Detect which cell encompasses the target text, then output its (X, Y) center coordinate. 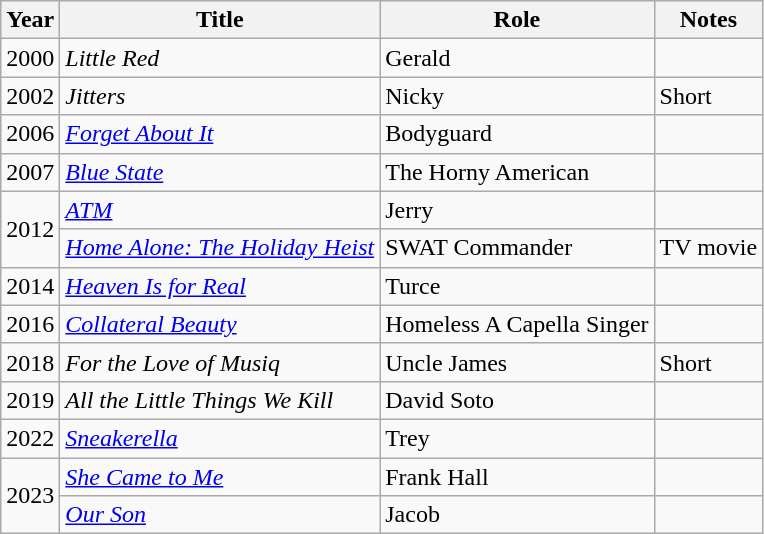
Turce (517, 286)
Heaven Is for Real (220, 286)
David Soto (517, 400)
Sneakerella (220, 438)
She Came to Me (220, 477)
Jerry (517, 210)
Title (220, 20)
For the Love of Musiq (220, 362)
Blue State (220, 172)
Year (30, 20)
Bodyguard (517, 134)
Collateral Beauty (220, 324)
Homeless A Capella Singer (517, 324)
SWAT Commander (517, 248)
2019 (30, 400)
2022 (30, 438)
2018 (30, 362)
Notes (708, 20)
2000 (30, 58)
Little Red (220, 58)
2006 (30, 134)
Role (517, 20)
Home Alone: The Holiday Heist (220, 248)
ATM (220, 210)
2012 (30, 229)
Our Son (220, 515)
Forget About It (220, 134)
Gerald (517, 58)
Frank Hall (517, 477)
Uncle James (517, 362)
2023 (30, 496)
TV movie (708, 248)
2016 (30, 324)
2002 (30, 96)
2014 (30, 286)
Jitters (220, 96)
2007 (30, 172)
All the Little Things We Kill (220, 400)
The Horny American (517, 172)
Nicky (517, 96)
Trey (517, 438)
Jacob (517, 515)
